Find where the given text appears and provide that cell's center as [X, Y] coordinate. 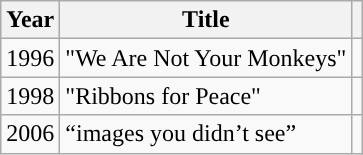
2006 [30, 134]
1998 [30, 96]
"Ribbons for Peace" [206, 96]
Year [30, 20]
1996 [30, 58]
“images you didn’t see” [206, 134]
"We Are Not Your Monkeys" [206, 58]
Title [206, 20]
